For the text-containing cell, return its midpoint in [X, Y] coordinate format. 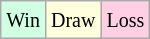
Win [24, 20]
Draw [72, 20]
Loss [126, 20]
